Detect which cell encompasses the target text, then output its (X, Y) center coordinate. 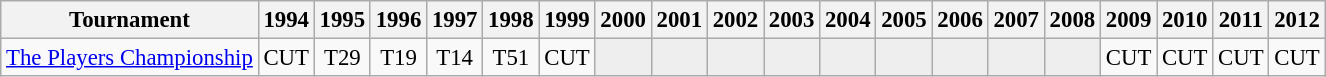
Tournament (130, 20)
1997 (455, 20)
2009 (1128, 20)
2011 (1241, 20)
1995 (342, 20)
2008 (1072, 20)
1994 (286, 20)
2007 (1016, 20)
T19 (398, 58)
The Players Championship (130, 58)
2010 (1185, 20)
2003 (792, 20)
T29 (342, 58)
1996 (398, 20)
1998 (511, 20)
2006 (960, 20)
T51 (511, 58)
2000 (623, 20)
T14 (455, 58)
2001 (679, 20)
2002 (735, 20)
1999 (567, 20)
2004 (848, 20)
2005 (904, 20)
2012 (1297, 20)
